Pinpoint the cell where the given text exists, returning its [x, y] midpoint coordinate. 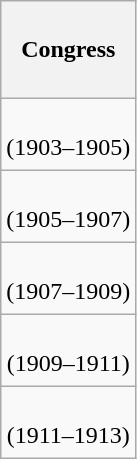
(1911–1913) [68, 422]
(1907–1909) [68, 278]
(1903–1905) [68, 134]
(1909–1911) [68, 350]
(1905–1907) [68, 206]
Congress [68, 50]
